Capture the cell that displays the provided text and extract its (x, y) central coordinate. 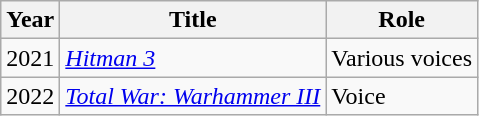
Total War: Warhammer III (193, 96)
Title (193, 20)
Voice (402, 96)
Role (402, 20)
2022 (30, 96)
Hitman 3 (193, 58)
2021 (30, 58)
Year (30, 20)
Various voices (402, 58)
